Determine the (X, Y) coordinate at the center of the cell enclosing the given text.  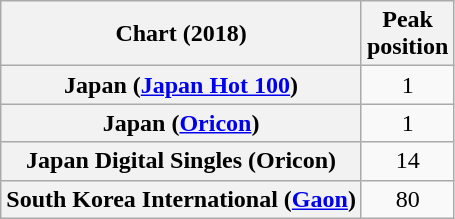
Japan (Japan Hot 100) (182, 85)
Japan (Oricon) (182, 123)
80 (407, 199)
Chart (2018) (182, 34)
Japan Digital Singles (Oricon) (182, 161)
Peakposition (407, 34)
South Korea International (Gaon) (182, 199)
14 (407, 161)
